Pinpoint the cell where the given text exists, returning its [X, Y] midpoint coordinate. 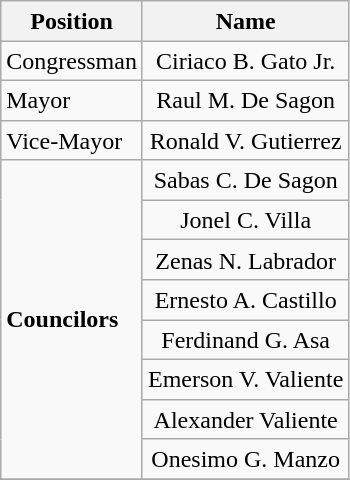
Position [72, 21]
Vice-Mayor [72, 140]
Sabas C. De Sagon [245, 180]
Onesimo G. Manzo [245, 459]
Emerson V. Valiente [245, 379]
Ciriaco B. Gato Jr. [245, 61]
Name [245, 21]
Zenas N. Labrador [245, 260]
Congressman [72, 61]
Councilors [72, 320]
Jonel C. Villa [245, 220]
Raul M. De Sagon [245, 100]
Mayor [72, 100]
Alexander Valiente [245, 419]
Ernesto A. Castillo [245, 300]
Ferdinand G. Asa [245, 340]
Ronald V. Gutierrez [245, 140]
